Determine the (X, Y) coordinate at the center of the cell enclosing the given text.  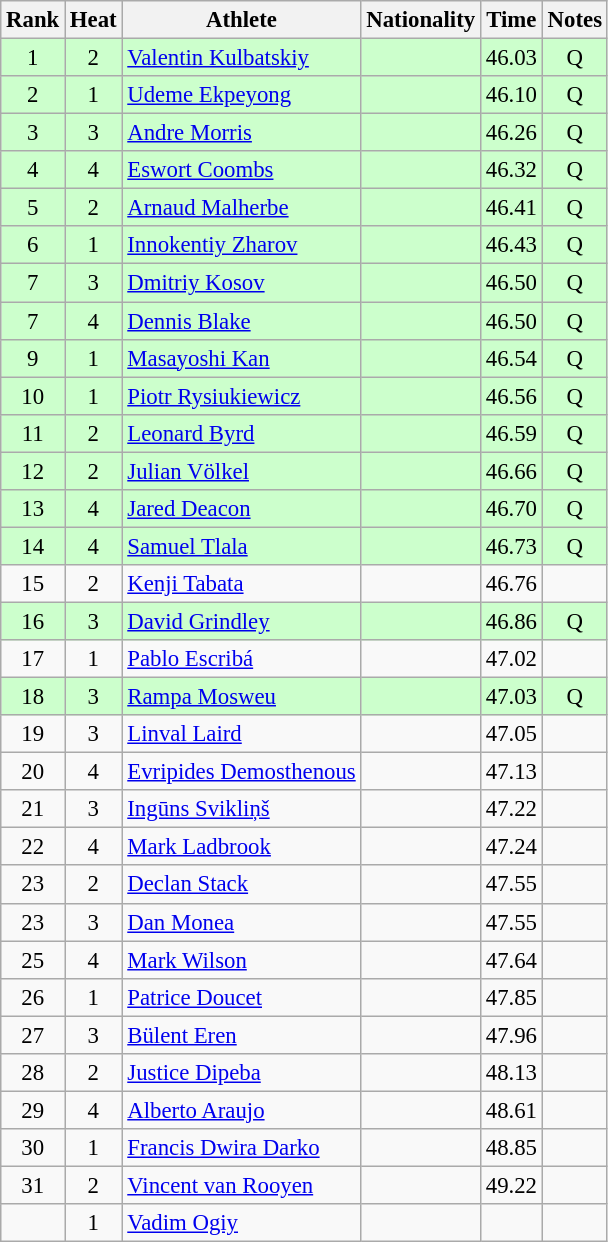
47.13 (511, 772)
Mark Ladbrook (242, 847)
48.13 (511, 1073)
Notes (574, 20)
46.76 (511, 584)
46.10 (511, 95)
16 (33, 621)
Heat (94, 20)
Evripides Demosthenous (242, 772)
Innokentiy Zharov (242, 245)
Rampa Mosweu (242, 697)
Dan Monea (242, 922)
11 (33, 433)
6 (33, 245)
47.05 (511, 734)
Dennis Blake (242, 321)
Justice Dipeba (242, 1073)
21 (33, 809)
Eswort Coombs (242, 170)
Dmitriy Kosov (242, 283)
Leonard Byrd (242, 433)
46.54 (511, 358)
David Grindley (242, 621)
29 (33, 1110)
46.43 (511, 245)
9 (33, 358)
22 (33, 847)
Francis Dwira Darko (242, 1148)
49.22 (511, 1185)
17 (33, 659)
48.85 (511, 1148)
46.03 (511, 58)
Vincent van Rooyen (242, 1185)
Valentin Kulbatskiy (242, 58)
46.56 (511, 396)
Alberto Araujo (242, 1110)
48.61 (511, 1110)
Rank (33, 20)
10 (33, 396)
Julian Völkel (242, 471)
25 (33, 960)
Declan Stack (242, 885)
12 (33, 471)
Samuel Tlala (242, 546)
18 (33, 697)
26 (33, 997)
47.96 (511, 1035)
27 (33, 1035)
46.41 (511, 208)
Udeme Ekpeyong (242, 95)
30 (33, 1148)
47.85 (511, 997)
46.73 (511, 546)
15 (33, 584)
Arnaud Malherbe (242, 208)
Time (511, 20)
Linval Laird (242, 734)
47.24 (511, 847)
46.70 (511, 509)
46.59 (511, 433)
14 (33, 546)
Mark Wilson (242, 960)
Jared Deacon (242, 509)
46.26 (511, 133)
47.22 (511, 809)
20 (33, 772)
Bülent Eren (242, 1035)
31 (33, 1185)
Andre Morris (242, 133)
46.86 (511, 621)
Masayoshi Kan (242, 358)
47.03 (511, 697)
Athlete (242, 20)
13 (33, 509)
Ingūns Svikliņš (242, 809)
19 (33, 734)
47.64 (511, 960)
47.02 (511, 659)
Vadim Ogiy (242, 1223)
Kenji Tabata (242, 584)
Piotr Rysiukiewicz (242, 396)
46.66 (511, 471)
Patrice Doucet (242, 997)
46.32 (511, 170)
28 (33, 1073)
Pablo Escribá (242, 659)
5 (33, 208)
Nationality (420, 20)
